Capture the cell that displays the provided text and extract its [X, Y] central coordinate. 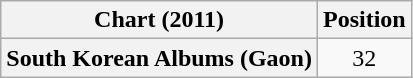
Position [364, 20]
32 [364, 58]
Chart (2011) [160, 20]
South Korean Albums (Gaon) [160, 58]
